Pinpoint the cell where the given text exists, returning its [X, Y] midpoint coordinate. 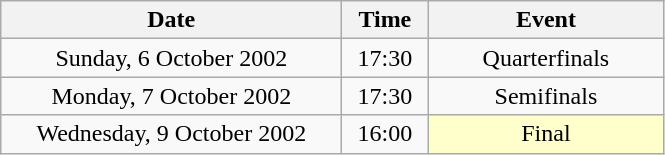
Wednesday, 9 October 2002 [172, 134]
Final [546, 134]
Event [546, 20]
Time [385, 20]
Quarterfinals [546, 58]
Sunday, 6 October 2002 [172, 58]
16:00 [385, 134]
Monday, 7 October 2002 [172, 96]
Date [172, 20]
Semifinals [546, 96]
